Scan for the cell matching the given text and deliver its [X, Y] coordinate at center. 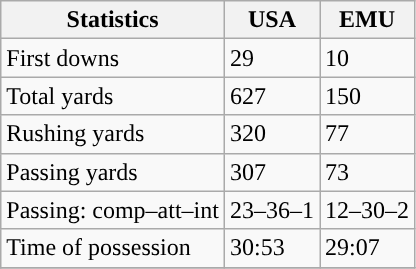
150 [368, 96]
627 [272, 96]
Rushing yards [113, 134]
Statistics [113, 20]
29:07 [368, 248]
12–30–2 [368, 210]
Total yards [113, 96]
Time of possession [113, 248]
Passing yards [113, 172]
73 [368, 172]
307 [272, 172]
EMU [368, 20]
Passing: comp–att–int [113, 210]
29 [272, 58]
10 [368, 58]
USA [272, 20]
320 [272, 134]
77 [368, 134]
30:53 [272, 248]
23–36–1 [272, 210]
First downs [113, 58]
